Output the [X, Y] coordinate of the center of the cell containing the given text.  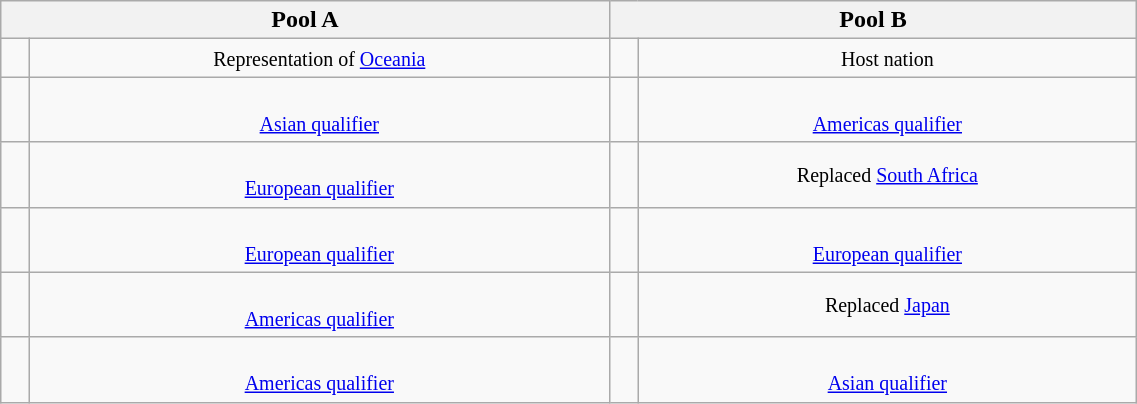
Replaced South Africa [888, 174]
Pool A [305, 20]
Representation of Oceania [319, 58]
Replaced Japan [888, 304]
Host nation [888, 58]
Pool B [873, 20]
